Capture the cell that displays the provided text and extract its (x, y) central coordinate. 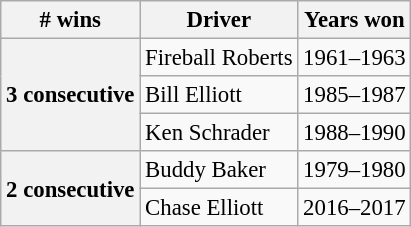
1985–1987 (354, 95)
Ken Schrader (219, 133)
2016–2017 (354, 208)
1961–1963 (354, 58)
1988–1990 (354, 133)
Chase Elliott (219, 208)
2 consecutive (70, 188)
Years won (354, 20)
Bill Elliott (219, 95)
Driver (219, 20)
Buddy Baker (219, 170)
# wins (70, 20)
3 consecutive (70, 96)
Fireball Roberts (219, 58)
1979–1980 (354, 170)
